Return the (X, Y) coordinate for the center point of the cell that contains the specified text.  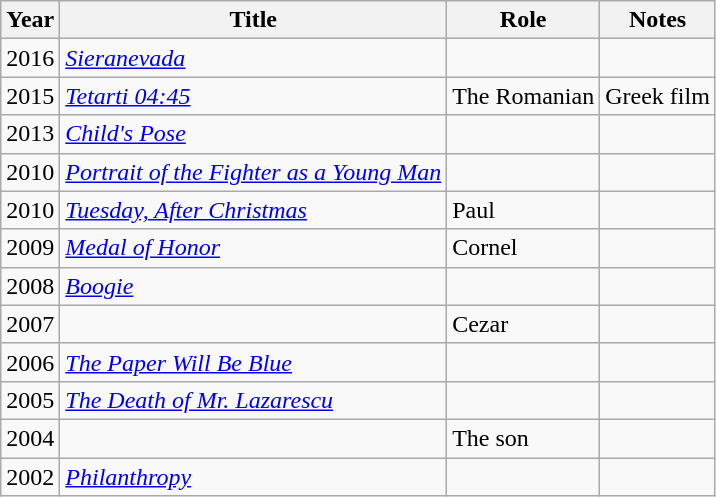
Philanthropy (254, 477)
The Paper Will Be Blue (254, 362)
Cornel (524, 248)
2004 (30, 438)
Sieranevada (254, 58)
2006 (30, 362)
The son (524, 438)
Title (254, 20)
2016 (30, 58)
Paul (524, 210)
2015 (30, 96)
Child's Pose (254, 134)
Portrait of the Fighter as a Young Man (254, 172)
2005 (30, 400)
Tetarti 04:45 (254, 96)
2013 (30, 134)
2007 (30, 324)
Role (524, 20)
2008 (30, 286)
The Romanian (524, 96)
Boogie (254, 286)
The Death of Mr. Lazarescu (254, 400)
Tuesday, After Christmas (254, 210)
Medal of Honor (254, 248)
Year (30, 20)
2009 (30, 248)
2002 (30, 477)
Cezar (524, 324)
Greek film (658, 96)
Notes (658, 20)
